Search for the cell housing the specified text and yield its (X, Y) center coordinate. 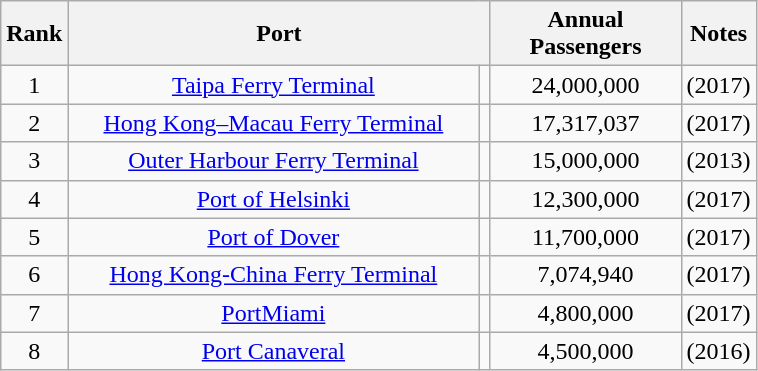
Outer Harbour Ferry Terminal (274, 161)
Port of Dover (274, 237)
15,000,000 (586, 161)
24,000,000 (586, 85)
4,800,000 (586, 313)
11,700,000 (586, 237)
7 (34, 313)
Port Canaveral (274, 351)
(2016) (718, 351)
4,500,000 (586, 351)
1 (34, 85)
PortMiami (274, 313)
Hong Kong–Macau Ferry Terminal (274, 123)
(2013) (718, 161)
8 (34, 351)
Notes (718, 34)
Rank (34, 34)
Annual Passengers (586, 34)
5 (34, 237)
2 (34, 123)
Port of Helsinki (274, 199)
6 (34, 275)
4 (34, 199)
12,300,000 (586, 199)
7,074,940 (586, 275)
Taipa Ferry Terminal (274, 85)
3 (34, 161)
Port (279, 34)
Hong Kong-China Ferry Terminal (274, 275)
17,317,037 (586, 123)
